From the cell containing the given text, extract its center point as (x, y) coordinate. 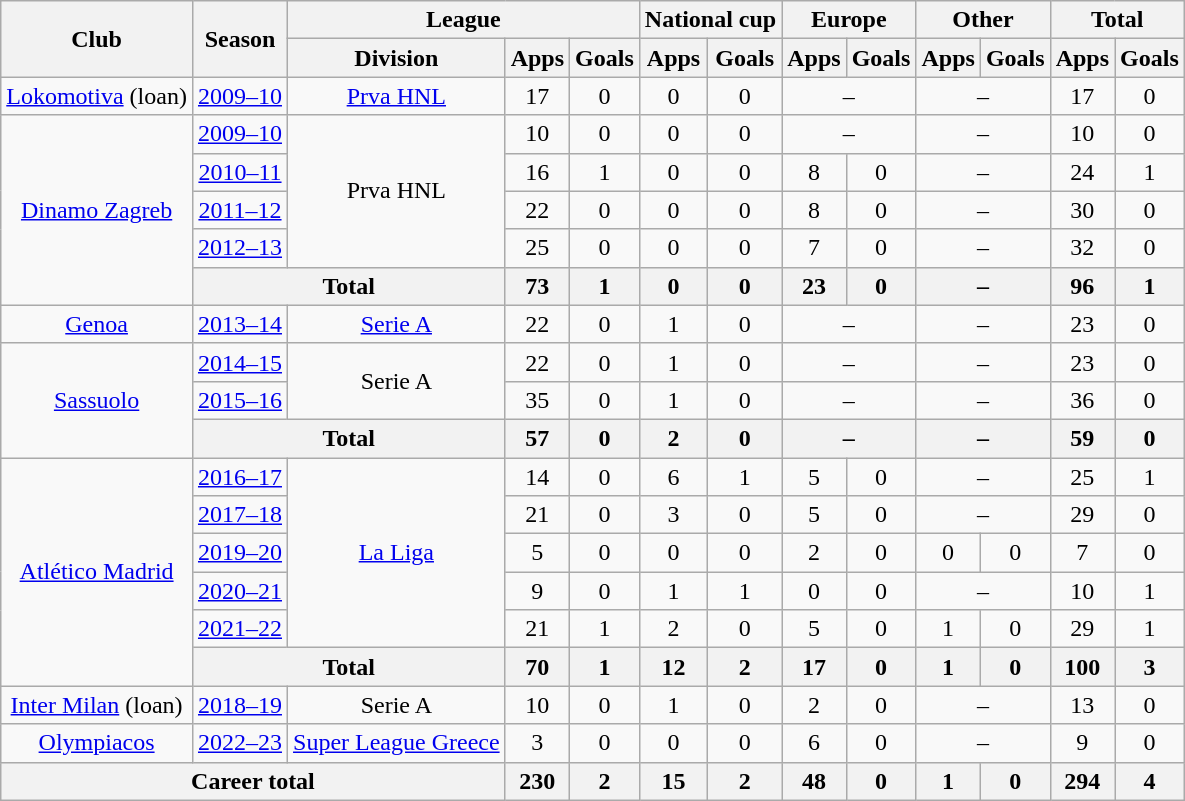
Dinamo Zagreb (97, 210)
15 (673, 781)
Career total (253, 781)
2016–17 (240, 477)
La Liga (397, 553)
League (464, 20)
35 (537, 400)
294 (1082, 781)
Club (97, 39)
2013–14 (240, 324)
Europe (849, 20)
30 (1082, 210)
230 (537, 781)
2012–13 (240, 248)
16 (537, 172)
National cup (710, 20)
100 (1082, 667)
Atlético Madrid (97, 572)
2010–11 (240, 172)
14 (537, 477)
96 (1082, 286)
32 (1082, 248)
2018–19 (240, 705)
Lokomotiva (loan) (97, 96)
73 (537, 286)
Other (983, 20)
13 (1082, 705)
2014–15 (240, 362)
Super League Greece (397, 743)
2022–23 (240, 743)
Genoa (97, 324)
48 (814, 781)
Division (397, 58)
59 (1082, 438)
2021–22 (240, 629)
Sassuolo (97, 400)
2017–18 (240, 515)
2011–12 (240, 210)
2020–21 (240, 591)
57 (537, 438)
36 (1082, 400)
Inter Milan (loan) (97, 705)
12 (673, 667)
4 (1150, 781)
24 (1082, 172)
Olympiacos (97, 743)
2019–20 (240, 553)
70 (537, 667)
2015–16 (240, 400)
Season (240, 39)
